Find where the given text appears and provide that cell's center as (x, y) coordinate. 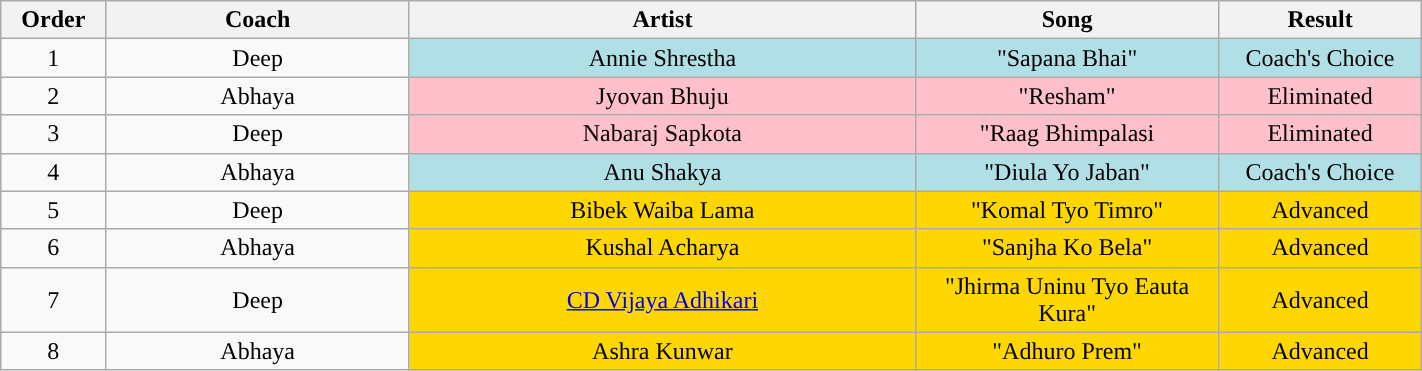
2 (54, 96)
CD Vijaya Adhikari (662, 300)
Kushal Acharya (662, 248)
1 (54, 58)
Artist (662, 20)
Result (1320, 20)
5 (54, 210)
Jyovan Bhuju (662, 96)
"Sapana Bhai" (1067, 58)
4 (54, 172)
"Jhirma Uninu Tyo Eauta Kura" (1067, 300)
"Raag Bhimpalasi (1067, 134)
"Sanjha Ko Bela" (1067, 248)
Order (54, 20)
Bibek Waiba Lama (662, 210)
"Komal Tyo Timro" (1067, 210)
"Resham" (1067, 96)
3 (54, 134)
Anu Shakya (662, 172)
Nabaraj Sapkota (662, 134)
"Diula Yo Jaban" (1067, 172)
Ashra Kunwar (662, 351)
Coach (258, 20)
8 (54, 351)
Song (1067, 20)
Annie Shrestha (662, 58)
6 (54, 248)
7 (54, 300)
"Adhuro Prem" (1067, 351)
